Return the [x, y] coordinate for the center point of the cell that contains the specified text.  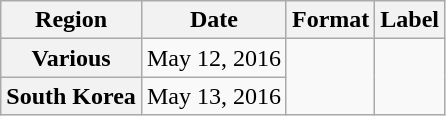
Label [410, 20]
Region [72, 20]
Various [72, 58]
South Korea [72, 96]
Date [214, 20]
May 12, 2016 [214, 58]
Format [330, 20]
May 13, 2016 [214, 96]
